Search for the cell housing the specified text and yield its (X, Y) center coordinate. 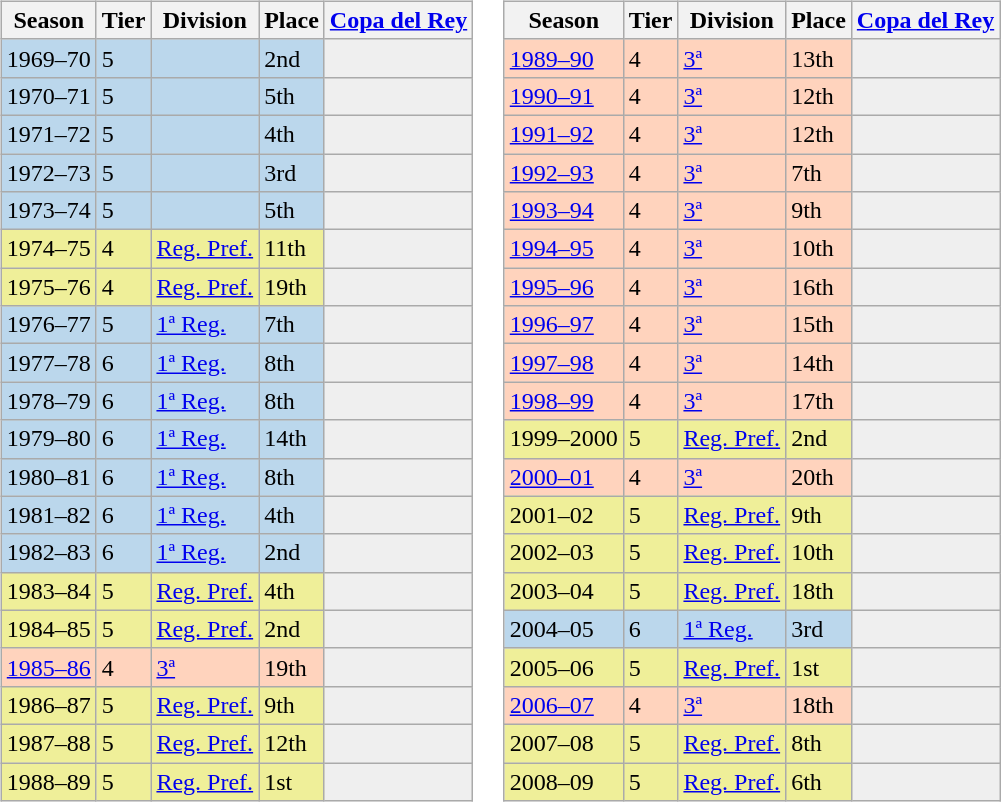
17th (819, 401)
1971–72 (48, 134)
13th (819, 58)
2008–09 (564, 781)
1995–96 (564, 287)
2005–06 (564, 667)
1986–87 (48, 705)
1994–95 (564, 249)
1997–98 (564, 363)
1983–84 (48, 591)
1976–77 (48, 325)
16th (819, 287)
2007–08 (564, 743)
1973–74 (48, 211)
1974–75 (48, 249)
1969–70 (48, 58)
1990–91 (564, 96)
1987–88 (48, 743)
1978–79 (48, 401)
15th (819, 325)
6th (819, 781)
1981–82 (48, 515)
1984–85 (48, 629)
1991–92 (564, 134)
1975–76 (48, 287)
1993–94 (564, 211)
1996–97 (564, 325)
2001–02 (564, 515)
2000–01 (564, 477)
1977–78 (48, 363)
2002–03 (564, 553)
1979–80 (48, 439)
2003–04 (564, 591)
1972–73 (48, 173)
20th (819, 477)
1998–99 (564, 401)
1980–81 (48, 477)
1999–2000 (564, 439)
1970–71 (48, 96)
2006–07 (564, 705)
1988–89 (48, 781)
11th (292, 249)
1982–83 (48, 553)
1992–93 (564, 173)
2004–05 (564, 629)
1989–90 (564, 58)
1985–86 (48, 667)
